Detect which cell encompasses the target text, then output its [X, Y] center coordinate. 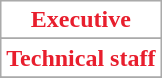
Technical staff [81, 58]
Executive [81, 20]
